Return [X, Y] of the center of cell containing provided text 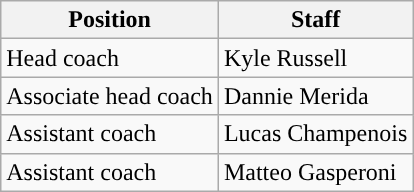
Position [110, 20]
Matteo Gasperoni [315, 172]
Associate head coach [110, 96]
Staff [315, 20]
Dannie Merida [315, 96]
Head coach [110, 58]
Kyle Russell [315, 58]
Lucas Champenois [315, 134]
